Pinpoint the cell where the given text exists, returning its [X, Y] midpoint coordinate. 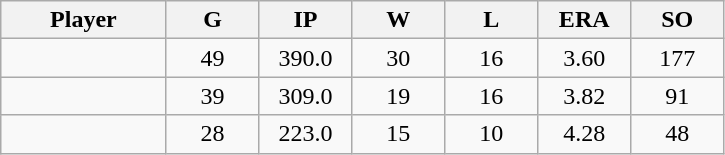
3.82 [584, 96]
4.28 [584, 134]
SO [678, 20]
49 [212, 58]
15 [398, 134]
309.0 [306, 96]
177 [678, 58]
28 [212, 134]
91 [678, 96]
223.0 [306, 134]
390.0 [306, 58]
IP [306, 20]
ERA [584, 20]
30 [398, 58]
39 [212, 96]
19 [398, 96]
G [212, 20]
W [398, 20]
Player [84, 20]
10 [492, 134]
3.60 [584, 58]
L [492, 20]
48 [678, 134]
